Provide the [X, Y] coordinate of the cell's center where the given text is located.  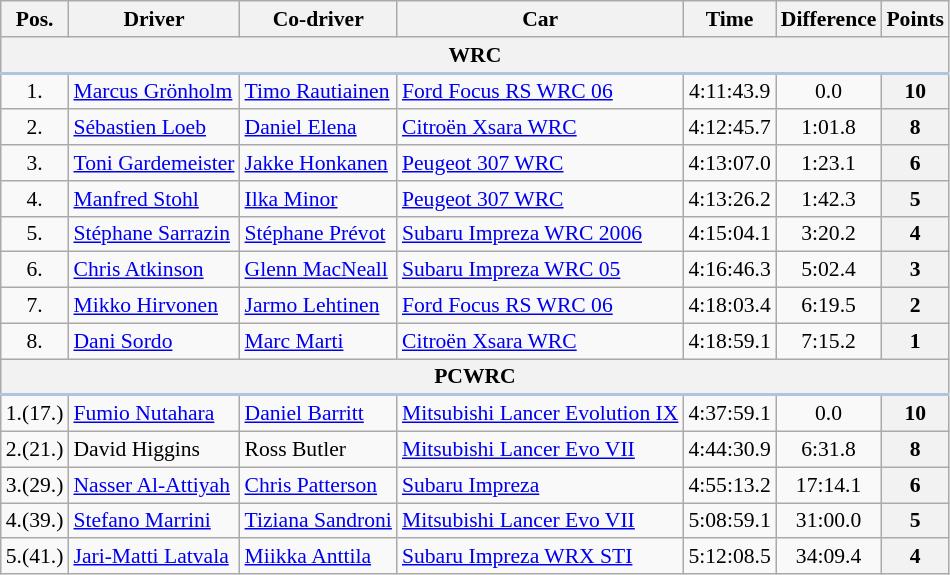
Driver [154, 19]
6:19.5 [829, 306]
Jakke Honkanen [318, 163]
31:00.0 [829, 521]
Dani Sordo [154, 341]
2. [35, 128]
7:15.2 [829, 341]
1:42.3 [829, 199]
Timo Rautiainen [318, 91]
Points [915, 19]
4:13:26.2 [729, 199]
1:01.8 [829, 128]
Time [729, 19]
4:55:13.2 [729, 485]
17:14.1 [829, 485]
3 [915, 270]
Mitsubishi Lancer Evolution IX [540, 413]
Pos. [35, 19]
4:18:03.4 [729, 306]
WRC [475, 55]
3:20.2 [829, 234]
Subaru Impreza [540, 485]
4:37:59.1 [729, 413]
5:12:08.5 [729, 557]
7. [35, 306]
5:08:59.1 [729, 521]
4:12:45.7 [729, 128]
Jari-Matti Latvala [154, 557]
Daniel Barritt [318, 413]
Fumio Nutahara [154, 413]
1.(17.) [35, 413]
Sébastien Loeb [154, 128]
Stefano Marrini [154, 521]
Mikko Hirvonen [154, 306]
Stéphane Prévot [318, 234]
Marcus Grönholm [154, 91]
Marc Marti [318, 341]
6. [35, 270]
Chris Patterson [318, 485]
Stéphane Sarrazin [154, 234]
1 [915, 341]
Nasser Al-Attiyah [154, 485]
8. [35, 341]
4:13:07.0 [729, 163]
4:15:04.1 [729, 234]
Toni Gardemeister [154, 163]
PCWRC [475, 377]
1. [35, 91]
Ilka Minor [318, 199]
4.(39.) [35, 521]
5. [35, 234]
Subaru Impreza WRX STI [540, 557]
Difference [829, 19]
4:18:59.1 [729, 341]
5:02.4 [829, 270]
5.(41.) [35, 557]
3. [35, 163]
Subaru Impreza WRC 2006 [540, 234]
4:44:30.9 [729, 450]
Ross Butler [318, 450]
Glenn MacNeall [318, 270]
3.(29.) [35, 485]
4:11:43.9 [729, 91]
4. [35, 199]
4:16:46.3 [729, 270]
Car [540, 19]
Subaru Impreza WRC 05 [540, 270]
34:09.4 [829, 557]
Miikka Anttila [318, 557]
2 [915, 306]
Co-driver [318, 19]
Daniel Elena [318, 128]
Tiziana Sandroni [318, 521]
Chris Atkinson [154, 270]
1:23.1 [829, 163]
Jarmo Lehtinen [318, 306]
2.(21.) [35, 450]
Manfred Stohl [154, 199]
David Higgins [154, 450]
6:31.8 [829, 450]
